Scan for the cell matching the given text and deliver its [X, Y] coordinate at center. 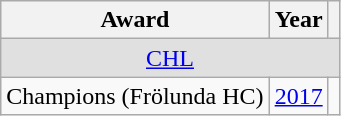
Award [135, 20]
2017 [298, 96]
Champions (Frölunda HC) [135, 96]
Year [298, 20]
CHL [170, 58]
